Return [x, y] of the center of cell containing provided text 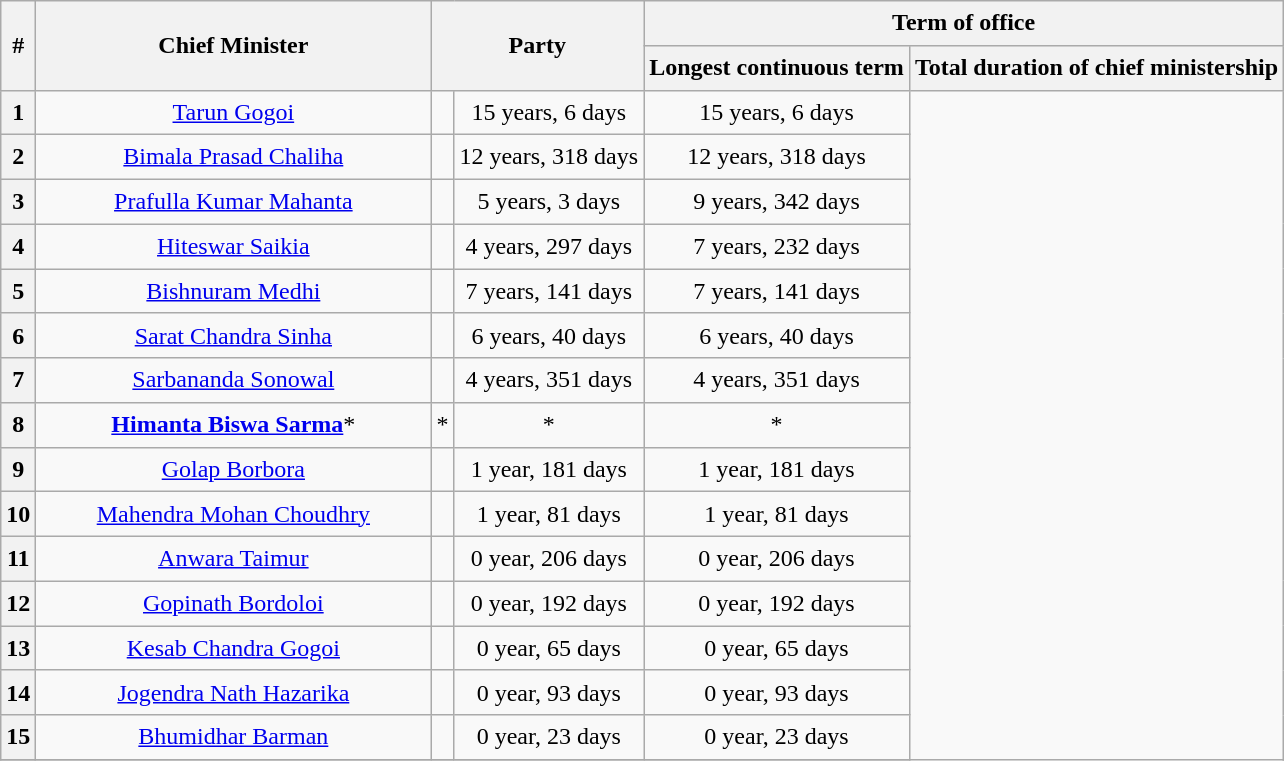
5 [18, 292]
4 [18, 246]
Mahendra Mohan Choudhry [234, 514]
8 [18, 426]
6 [18, 336]
Tarun Gogoi [234, 112]
7 years, 232 days [777, 246]
14 [18, 692]
9 years, 342 days [777, 202]
1 [18, 112]
Jogendra Nath Hazarika [234, 692]
Sarbananda Sonowal [234, 380]
13 [18, 648]
5 years, 3 days [549, 202]
4 years, 297 days [549, 246]
Gopinath Bordoloi [234, 604]
Party [538, 46]
Himanta Biswa Sarma* [234, 426]
Golap Borbora [234, 470]
12 [18, 604]
Prafulla Kumar Mahanta [234, 202]
2 [18, 158]
7 [18, 380]
Sarat Chandra Sinha [234, 336]
Kesab Chandra Gogoi [234, 648]
11 [18, 560]
15 [18, 738]
Total duration of chief ministership [1096, 68]
Bishnuram Medhi [234, 292]
Chief Minister [234, 46]
3 [18, 202]
Term of office [964, 24]
Bimala Prasad Chaliha [234, 158]
Longest continuous term [777, 68]
Hiteswar Saikia [234, 246]
10 [18, 514]
9 [18, 470]
Bhumidhar Barman [234, 738]
# [18, 46]
Anwara Taimur [234, 560]
